Detect which cell encompasses the target text, then output its [x, y] center coordinate. 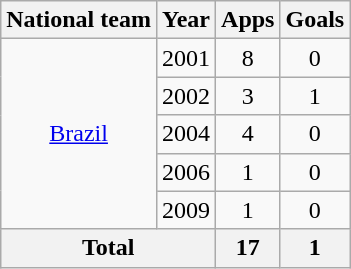
Total [108, 248]
2001 [186, 58]
2004 [186, 134]
3 [248, 96]
National team [79, 20]
17 [248, 248]
8 [248, 58]
2009 [186, 210]
Year [186, 20]
4 [248, 134]
Brazil [79, 134]
Apps [248, 20]
2006 [186, 172]
Goals [315, 20]
2002 [186, 96]
